Output the [X, Y] coordinate of the center of the cell containing the given text.  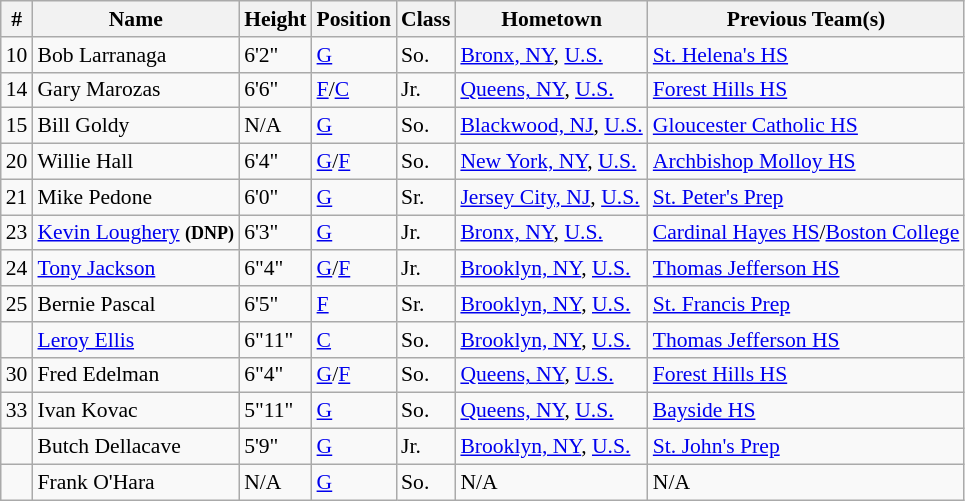
Mike Pedone [136, 197]
Cardinal Hayes HS/Boston College [806, 233]
Leroy Ellis [136, 340]
6'4" [275, 162]
# [17, 19]
6'3" [275, 233]
5'9" [275, 447]
F/C [354, 90]
St. Helena's HS [806, 55]
Tony Jackson [136, 269]
Ivan Kovac [136, 411]
6'6" [275, 90]
C [354, 340]
5"11" [275, 411]
F [354, 304]
Previous Team(s) [806, 19]
St. Peter's Prep [806, 197]
Bayside HS [806, 411]
15 [17, 126]
Position [354, 19]
Bill Goldy [136, 126]
Blackwood, NJ, U.S. [551, 126]
6"11" [275, 340]
Frank O'Hara [136, 482]
St. John's Prep [806, 447]
10 [17, 55]
6'5" [275, 304]
30 [17, 375]
33 [17, 411]
Class [426, 19]
Gloucester Catholic HS [806, 126]
Bob Larranaga [136, 55]
Gary Marozas [136, 90]
6'0" [275, 197]
St. Francis Prep [806, 304]
Willie Hall [136, 162]
Jersey City, NJ, U.S. [551, 197]
Archbishop Molloy HS [806, 162]
21 [17, 197]
20 [17, 162]
Height [275, 19]
Bernie Pascal [136, 304]
Fred Edelman [136, 375]
New York, NY, U.S. [551, 162]
Kevin Loughery (DNP) [136, 233]
23 [17, 233]
25 [17, 304]
6'2" [275, 55]
24 [17, 269]
Name [136, 19]
14 [17, 90]
Butch Dellacave [136, 447]
Hometown [551, 19]
